Find where the given text appears and provide that cell's center as [x, y] coordinate. 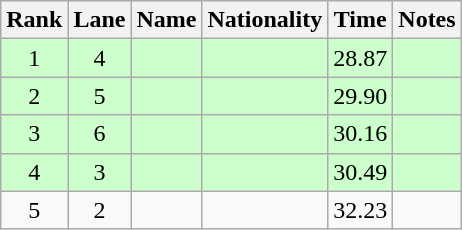
Notes [427, 20]
30.16 [360, 134]
Rank [34, 20]
1 [34, 58]
6 [100, 134]
29.90 [360, 96]
Name [166, 20]
Nationality [265, 20]
Lane [100, 20]
Time [360, 20]
28.87 [360, 58]
32.23 [360, 210]
30.49 [360, 172]
